For the text-containing cell, return its midpoint in (X, Y) coordinate format. 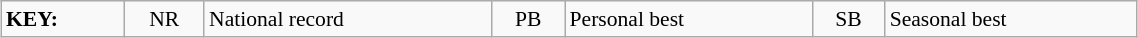
Seasonal best (1011, 19)
National record (348, 19)
NR (164, 19)
KEY: (62, 19)
Personal best (689, 19)
SB (848, 19)
PB (528, 19)
